Return the [x, y] coordinate for the center point of the cell that contains the specified text.  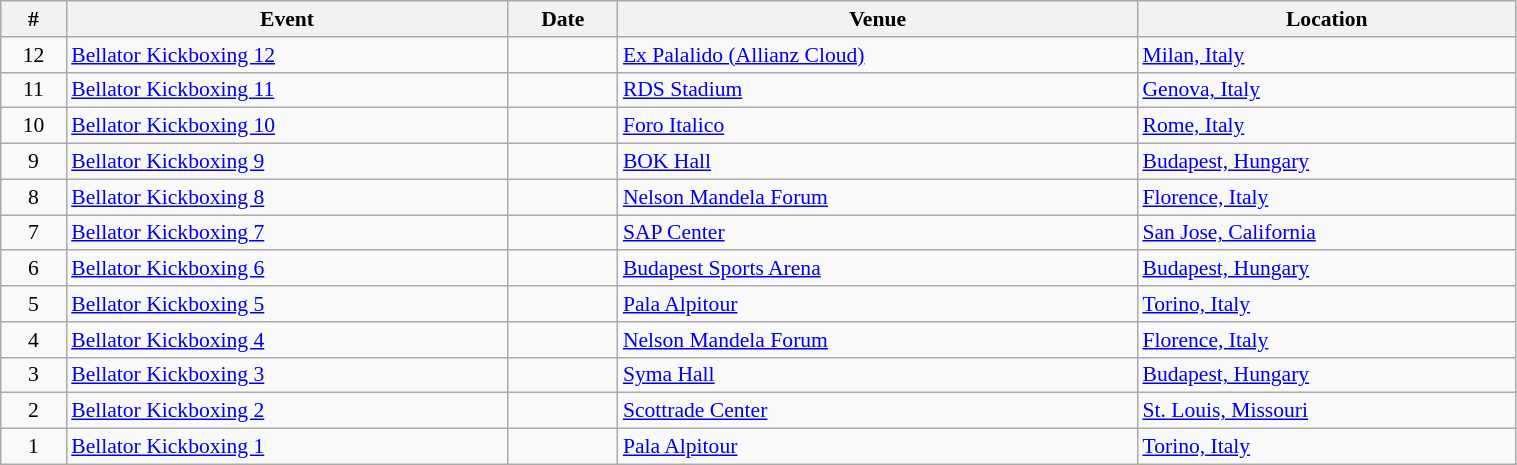
BOK Hall [878, 162]
Milan, Italy [1326, 55]
Bellator Kickboxing 5 [287, 304]
10 [34, 126]
Bellator Kickboxing 8 [287, 197]
Ex Palalido (Allianz Cloud) [878, 55]
Venue [878, 19]
San Jose, California [1326, 233]
Bellator Kickboxing 9 [287, 162]
3 [34, 375]
Bellator Kickboxing 11 [287, 90]
Bellator Kickboxing 6 [287, 269]
11 [34, 90]
1 [34, 447]
Date [563, 19]
# [34, 19]
Bellator Kickboxing 12 [287, 55]
RDS Stadium [878, 90]
Bellator Kickboxing 3 [287, 375]
Bellator Kickboxing 7 [287, 233]
SAP Center [878, 233]
Bellator Kickboxing 4 [287, 340]
Event [287, 19]
12 [34, 55]
5 [34, 304]
Budapest Sports Arena [878, 269]
Foro Italico [878, 126]
Rome, Italy [1326, 126]
8 [34, 197]
7 [34, 233]
Bellator Kickboxing 2 [287, 411]
Bellator Kickboxing 1 [287, 447]
St. Louis, Missouri [1326, 411]
Scottrade Center [878, 411]
2 [34, 411]
9 [34, 162]
6 [34, 269]
Location [1326, 19]
4 [34, 340]
Bellator Kickboxing 10 [287, 126]
Syma Hall [878, 375]
Genova, Italy [1326, 90]
